Pinpoint the cell where the given text exists, returning its [X, Y] midpoint coordinate. 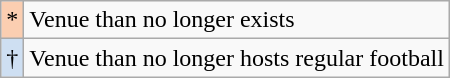
Venue than no longer hosts regular football [237, 58]
† [12, 58]
Venue than no longer exists [237, 20]
* [12, 20]
